Identify which cell holds the provided text, then report its [X, Y] central coordinate. 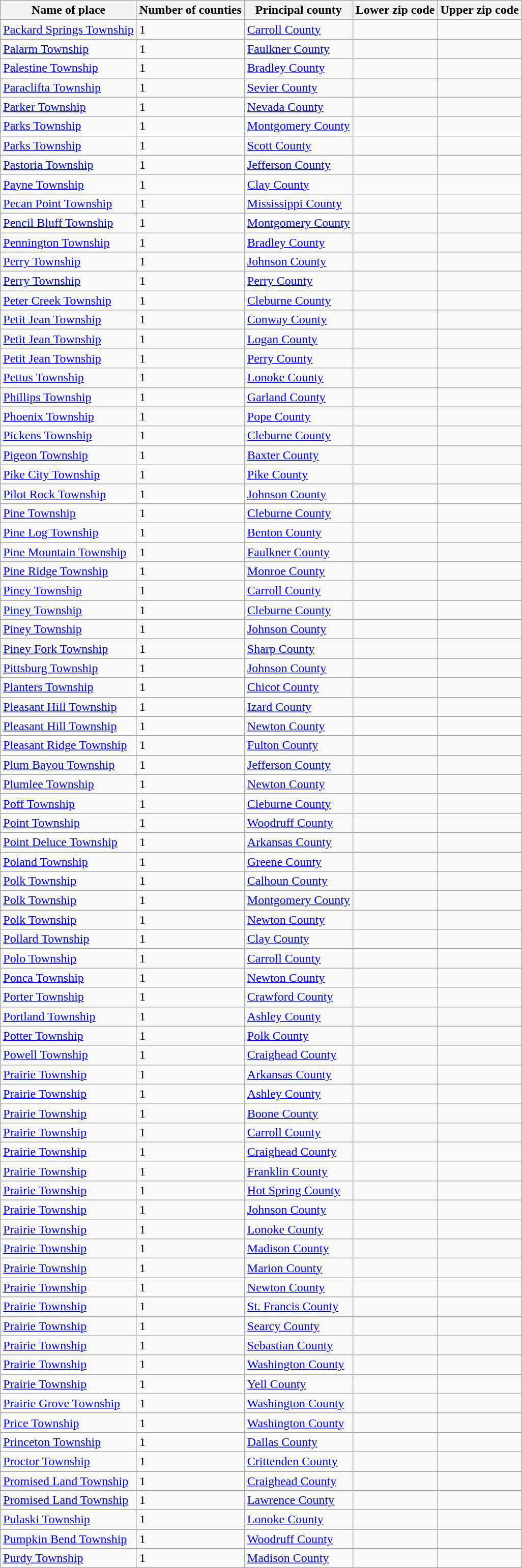
Chicot County [298, 687]
Calhoun County [298, 881]
Porter Township [69, 997]
Franklin County [298, 1171]
Dallas County [298, 1442]
Pickens Township [69, 436]
Proctor Township [69, 1461]
Palarm Township [69, 49]
Princeton Township [69, 1442]
Plumlee Township [69, 784]
Pollard Township [69, 939]
Baxter County [298, 455]
Lower zip code [395, 10]
Mississippi County [298, 203]
Potter Township [69, 1036]
Point Township [69, 823]
Packard Springs Township [69, 29]
Pittsburg Township [69, 668]
Number of counties [190, 10]
Pleasant Ridge Township [69, 745]
Benton County [298, 532]
Pine Log Township [69, 532]
Pine Ridge Township [69, 571]
Upper zip code [479, 10]
Paraclifta Township [69, 87]
Pine Mountain Township [69, 552]
Hot Spring County [298, 1191]
Garland County [298, 397]
Greene County [298, 862]
Conway County [298, 320]
Pilot Rock Township [69, 494]
Izard County [298, 707]
Sevier County [298, 87]
Poff Township [69, 803]
Pigeon Township [69, 455]
Principal county [298, 10]
Pike County [298, 474]
Pike City Township [69, 474]
St. Francis County [298, 1307]
Portland Township [69, 1016]
Ponca Township [69, 978]
Price Township [69, 1423]
Planters Township [69, 687]
Palestine Township [69, 68]
Sebastian County [298, 1345]
Fulton County [298, 745]
Peter Creek Township [69, 300]
Pecan Point Township [69, 203]
Monroe County [298, 571]
Scott County [298, 145]
Phillips Township [69, 397]
Nevada County [298, 107]
Payne Township [69, 184]
Name of place [69, 10]
Piney Fork Township [69, 649]
Pettus Township [69, 378]
Yell County [298, 1384]
Phoenix Township [69, 416]
Pumpkin Bend Township [69, 1539]
Pencil Bluff Township [69, 223]
Lawrence County [298, 1500]
Purdy Township [69, 1558]
Plum Bayou Township [69, 765]
Crawford County [298, 997]
Marion County [298, 1268]
Boone County [298, 1113]
Sharp County [298, 649]
Pope County [298, 416]
Polk County [298, 1036]
Logan County [298, 339]
Pine Township [69, 513]
Pastoria Township [69, 165]
Powell Township [69, 1055]
Pulaski Township [69, 1520]
Prairie Grove Township [69, 1403]
Pennington Township [69, 243]
Polo Township [69, 958]
Poland Township [69, 862]
Searcy County [298, 1326]
Point Deluce Township [69, 842]
Crittenden County [298, 1461]
Parker Township [69, 107]
